Pinpoint the cell where the given text exists, returning its [X, Y] midpoint coordinate. 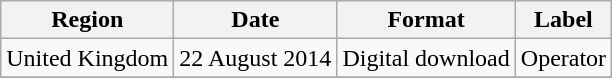
United Kingdom [88, 58]
22 August 2014 [256, 58]
Format [426, 20]
Region [88, 20]
Date [256, 20]
Operator [563, 58]
Label [563, 20]
Digital download [426, 58]
